Locate the cell with the specified text and output its [x, y] center coordinate. 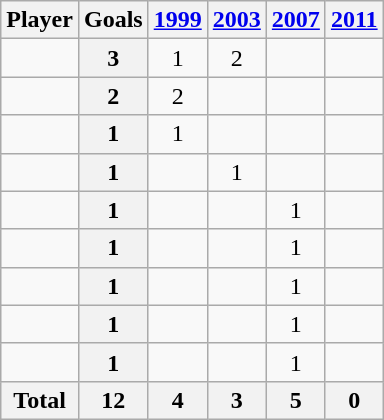
2011 [354, 20]
12 [113, 400]
2003 [236, 20]
5 [296, 400]
1999 [178, 20]
4 [178, 400]
2007 [296, 20]
Total [40, 400]
0 [354, 400]
Player [40, 20]
Goals [113, 20]
